Identify which cell holds the provided text, then report its (X, Y) central coordinate. 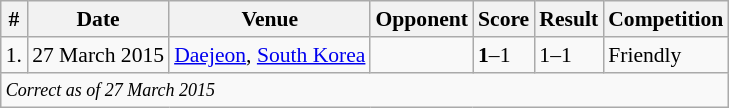
Competition (666, 19)
Daejeon, South Korea (270, 55)
Venue (270, 19)
Date (98, 19)
Correct as of 27 March 2015 (365, 90)
Friendly (666, 55)
1. (14, 55)
# (14, 19)
Score (504, 19)
Opponent (422, 19)
27 March 2015 (98, 55)
Result (568, 19)
